Extract the [X, Y] coordinate from the center of the cell holding the provided text.  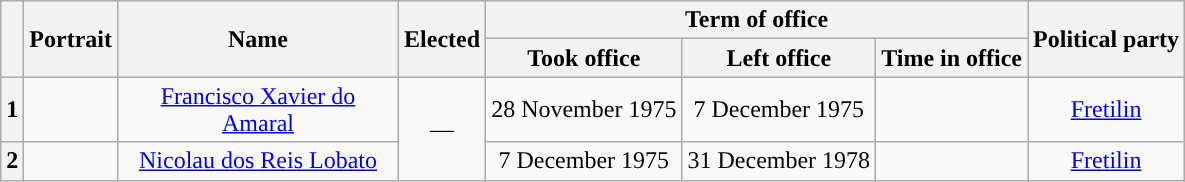
Left office [779, 58]
— [442, 128]
Time in office [952, 58]
Term of office [757, 20]
1 [12, 110]
Nicolau dos Reis Lobato [258, 161]
Political party [1106, 39]
Portrait [71, 39]
31 December 1978 [779, 161]
28 November 1975 [584, 110]
Name [258, 39]
Elected [442, 39]
2 [12, 161]
Took office [584, 58]
Francisco Xavier do Amaral [258, 110]
